From the cell containing the given text, extract its center point as (x, y) coordinate. 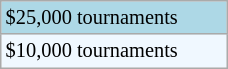
$25,000 tournaments (114, 17)
$10,000 tournaments (114, 51)
